Extract the [X, Y] coordinate from the center of the cell holding the provided text.  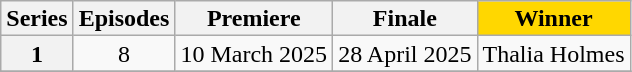
8 [124, 54]
10 March 2025 [254, 54]
Premiere [254, 18]
1 [37, 54]
Episodes [124, 18]
Thalia Holmes [554, 54]
28 April 2025 [405, 54]
Series [37, 18]
Finale [405, 18]
Winner [554, 18]
